Search for the cell housing the specified text and yield its (X, Y) center coordinate. 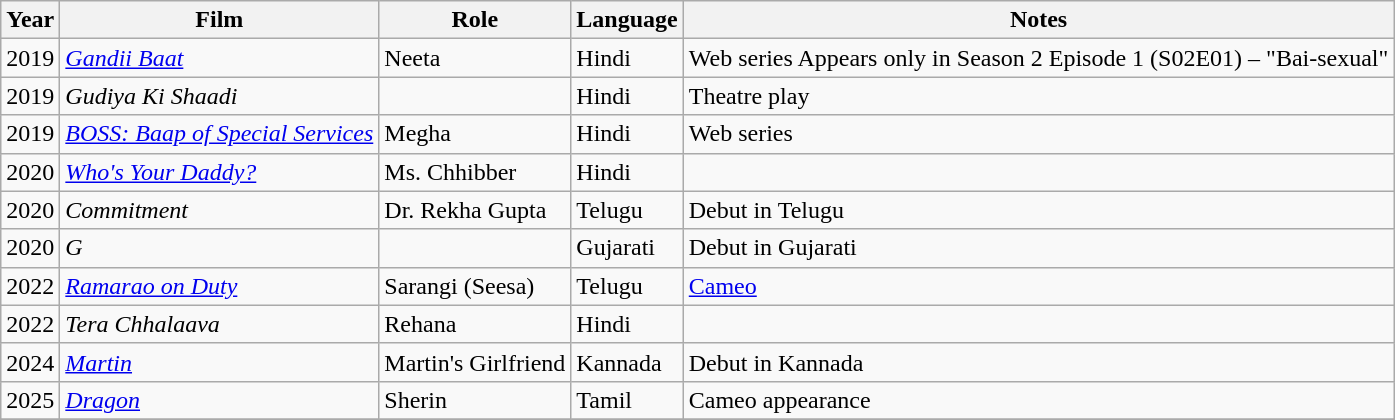
Kannada (627, 362)
Year (30, 20)
Role (475, 20)
Ramarao on Duty (220, 286)
Sarangi (Seesa) (475, 286)
Film (220, 20)
Theatre play (1038, 96)
2025 (30, 400)
Megha (475, 134)
BOSS: Baap of Special Services (220, 134)
Sherin (475, 400)
Cameo appearance (1038, 400)
Neeta (475, 58)
Commitment (220, 210)
G (220, 248)
Rehana (475, 324)
Gandii Baat (220, 58)
Ms. Chhibber (475, 172)
Debut in Gujarati (1038, 248)
Debut in Telugu (1038, 210)
Dragon (220, 400)
Language (627, 20)
Gudiya Ki Shaadi (220, 96)
2024 (30, 362)
Web series Appears only in Season 2 Episode 1 (S02E01) – "Bai-sexual" (1038, 58)
Notes (1038, 20)
Debut in Kannada (1038, 362)
Gujarati (627, 248)
Cameo (1038, 286)
Who's Your Daddy? (220, 172)
Tamil (627, 400)
Dr. Rekha Gupta (475, 210)
Tera Chhalaava (220, 324)
Web series (1038, 134)
Martin (220, 362)
Martin's Girlfriend (475, 362)
